Capture the cell that displays the provided text and extract its [x, y] central coordinate. 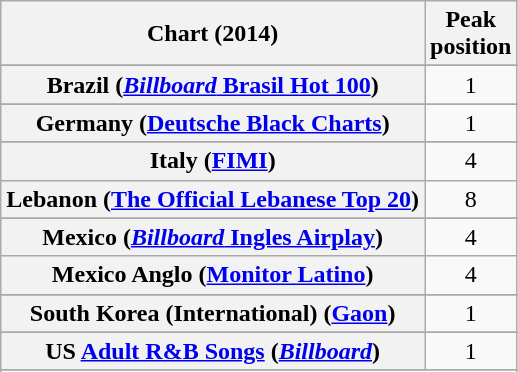
Peakposition [471, 34]
8 [471, 199]
Germany (Deutsche Black Charts) [213, 123]
South Korea (International) (Gaon) [213, 313]
Lebanon (The Official Lebanese Top 20) [213, 199]
Chart (2014) [213, 34]
US Adult R&B Songs (Billboard) [213, 351]
Brazil (Billboard Brasil Hot 100) [213, 85]
Mexico Anglo (Monitor Latino) [213, 275]
Mexico (Billboard Ingles Airplay) [213, 237]
Italy (FIMI) [213, 161]
